Capture the cell that displays the provided text and extract its (X, Y) central coordinate. 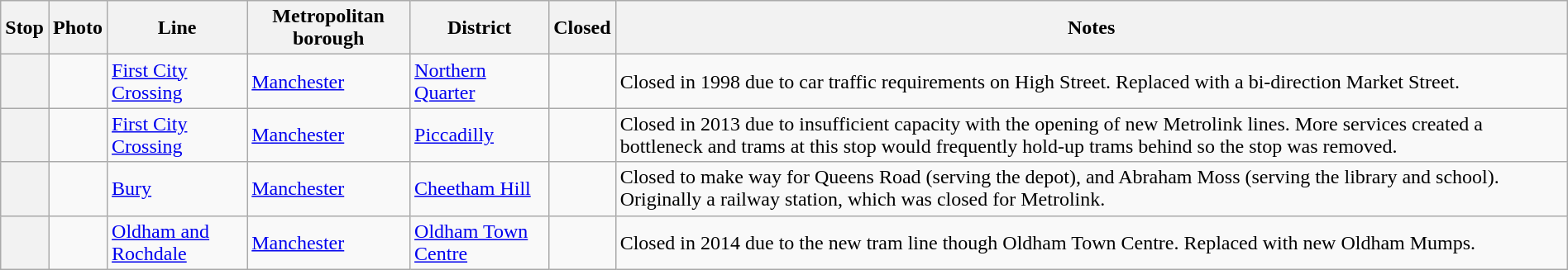
Stop (25, 28)
Oldham Town Centre (480, 243)
Northern Quarter (480, 81)
Metropolitan borough (329, 28)
District (480, 28)
Cheetham Hill (480, 188)
Piccadilly (480, 135)
Closed (582, 28)
Bury (177, 188)
Closed in 1998 due to car traffic requirements on High Street. Replaced with a bi-direction Market Street. (1092, 81)
Oldham and Rochdale (177, 243)
Closed in 2014 due to the new tram line though Oldham Town Centre. Replaced with new Oldham Mumps. (1092, 243)
Photo (78, 28)
Notes (1092, 28)
Line (177, 28)
